Pinpoint the cell where the given text exists, returning its (x, y) midpoint coordinate. 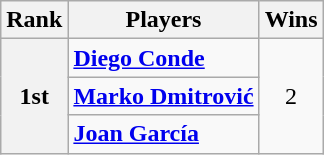
Marko Dmitrović (164, 96)
Diego Conde (164, 58)
2 (291, 96)
Wins (291, 20)
1st (34, 96)
Rank (34, 20)
Players (164, 20)
Joan García (164, 134)
